Output the (x, y) coordinate of the center of the cell containing the given text.  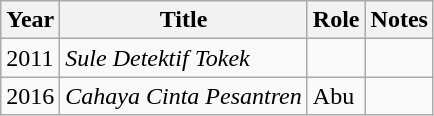
Cahaya Cinta Pesantren (184, 96)
Notes (399, 20)
Abu (336, 96)
2016 (30, 96)
Sule Detektif Tokek (184, 58)
Title (184, 20)
2011 (30, 58)
Year (30, 20)
Role (336, 20)
